Return the (x, y) coordinate for the center point of the cell that contains the specified text.  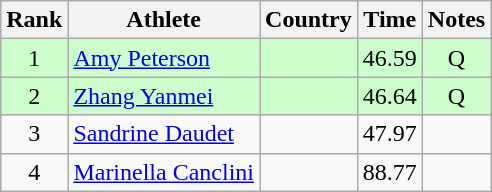
Rank (34, 20)
Amy Peterson (164, 58)
1 (34, 58)
2 (34, 96)
47.97 (390, 134)
46.59 (390, 58)
Marinella Canclini (164, 172)
4 (34, 172)
46.64 (390, 96)
88.77 (390, 172)
Time (390, 20)
Athlete (164, 20)
Zhang Yanmei (164, 96)
Notes (456, 20)
Sandrine Daudet (164, 134)
Country (309, 20)
3 (34, 134)
